Search for the cell housing the specified text and yield its (X, Y) center coordinate. 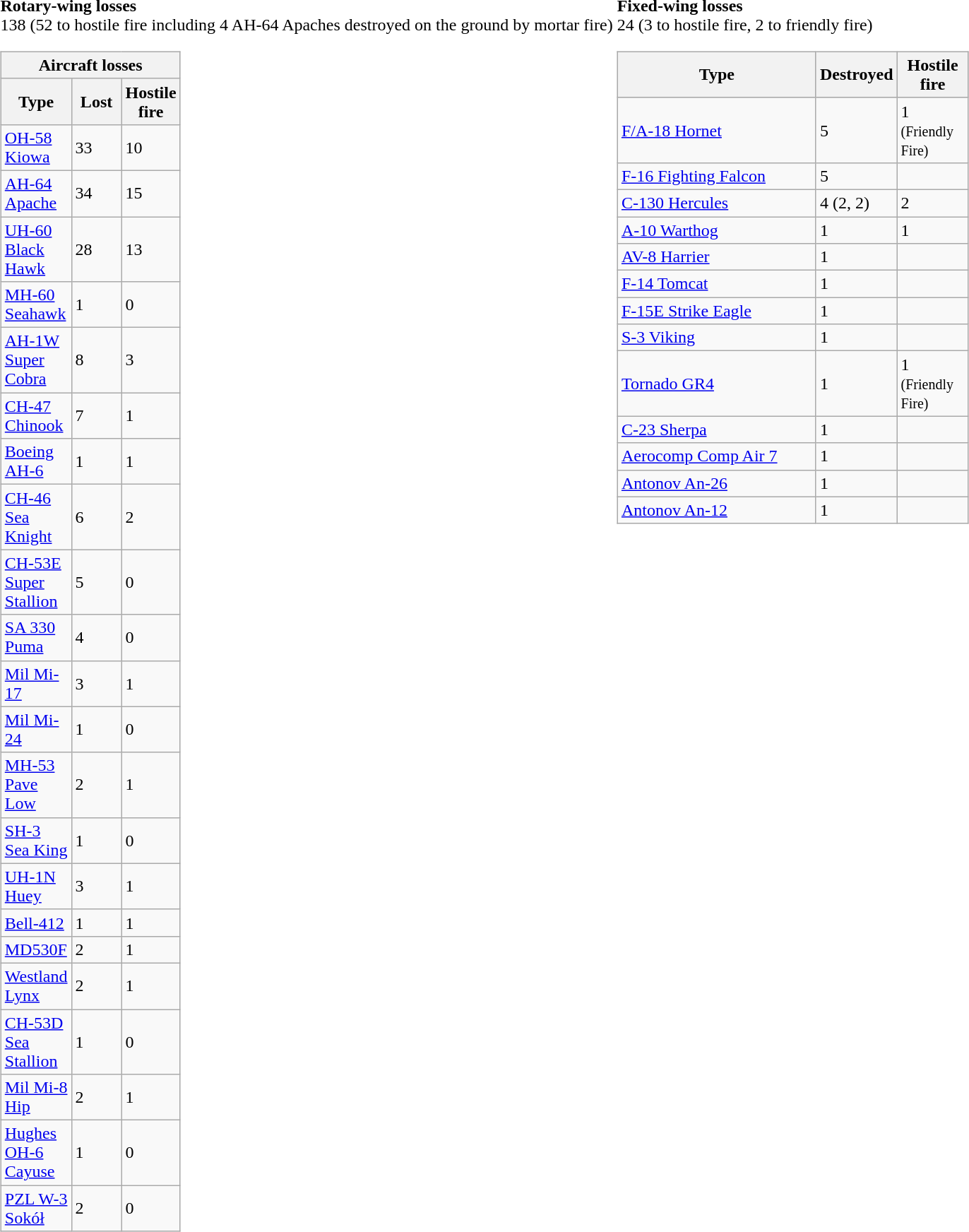
Destroyed (856, 75)
MH-53 Pave Low (36, 785)
C-130 Hercules (716, 203)
Mil Mi-24 (36, 729)
F-16 Fighting Falcon (716, 176)
OH-58 Kiowa (36, 147)
CH-53D Sea Stallion (36, 1041)
15 (151, 194)
Antonov An-12 (716, 510)
PZL W-3 Sokół (36, 1208)
UH-1N Huey (36, 886)
13 (151, 249)
Mil Mi-8 Hip (36, 1098)
CH-53E Super Stallion (36, 582)
MH-60 Seahawk (36, 305)
C-23 Sherpa (716, 430)
CH-46 Sea Knight (36, 517)
AH-1W Super Cobra (36, 360)
SH-3 Sea King (36, 841)
S-3 Viking (716, 338)
MD530F (36, 949)
7 (96, 415)
A-10 Warthog (716, 230)
Mil Mi-17 (36, 684)
SA 330 Puma (36, 637)
Westland Lynx (36, 986)
AV-8 Harrier (716, 257)
33 (96, 147)
28 (96, 249)
Tornado GR4 (716, 384)
Boeing AH-6 (36, 462)
Antonov An-26 (716, 483)
Aircraft losses (90, 65)
6 (96, 517)
Aerocomp Comp Air 7 (716, 456)
Lost (96, 102)
CH-47 Chinook (36, 415)
4 (96, 637)
34 (96, 194)
UH-60 Black Hawk (36, 249)
F-15E Strike Eagle (716, 311)
AH-64 Apache (36, 194)
4 (2, 2) (856, 203)
Hughes OH-6 Cayuse (36, 1153)
F-14 Tomcat (716, 284)
10 (151, 147)
Bell-412 (36, 923)
8 (96, 360)
F/A-18 Hornet (716, 130)
